For the text-containing cell, return its midpoint in (X, Y) coordinate format. 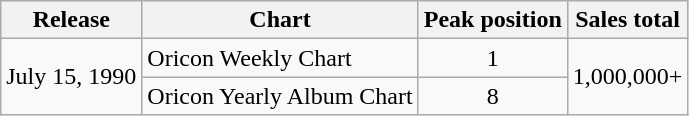
Release (72, 20)
Sales total (628, 20)
8 (492, 96)
1,000,000+ (628, 77)
1 (492, 58)
Chart (280, 20)
July 15, 1990 (72, 77)
Oricon Yearly Album Chart (280, 96)
Peak position (492, 20)
Oricon Weekly Chart (280, 58)
